Provide the (x, y) coordinate of the cell's center where the given text is located.  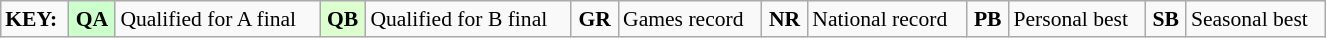
Qualified for A final (218, 19)
QB (342, 19)
SB (1166, 19)
PB (988, 19)
Games record (690, 19)
KEY: (34, 19)
QA (92, 19)
Seasonal best (1256, 19)
Qualified for B final (468, 19)
National record (887, 19)
NR (784, 19)
Personal best (1076, 19)
GR (594, 19)
